Determine the [x, y] coordinate at the center of the cell enclosing the given text.  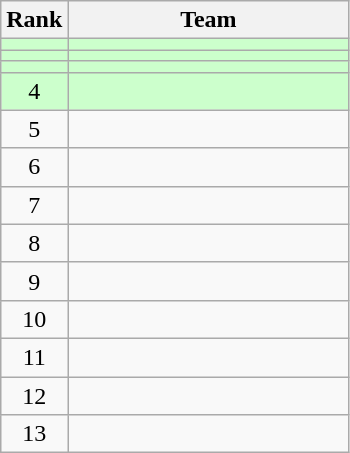
6 [34, 167]
12 [34, 395]
4 [34, 91]
8 [34, 243]
5 [34, 129]
7 [34, 205]
Rank [34, 20]
13 [34, 434]
10 [34, 319]
11 [34, 357]
Team [208, 20]
9 [34, 281]
